Find where the given text appears and provide that cell's center as (X, Y) coordinate. 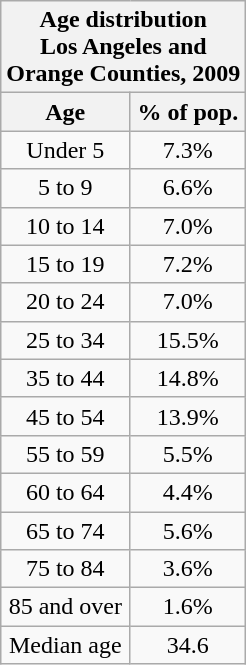
Age (66, 112)
65 to 74 (66, 531)
55 to 59 (66, 454)
15 to 19 (66, 264)
Age distributionLos Angeles andOrange Counties, 2009 (124, 47)
60 to 64 (66, 492)
% of pop. (188, 112)
3.6% (188, 569)
5.6% (188, 531)
5 to 9 (66, 188)
35 to 44 (66, 378)
7.2% (188, 264)
75 to 84 (66, 569)
25 to 34 (66, 340)
15.5% (188, 340)
13.9% (188, 416)
Median age (66, 645)
10 to 14 (66, 226)
6.6% (188, 188)
7.3% (188, 150)
1.6% (188, 607)
34.6 (188, 645)
5.5% (188, 454)
45 to 54 (66, 416)
20 to 24 (66, 302)
85 and over (66, 607)
14.8% (188, 378)
4.4% (188, 492)
Under 5 (66, 150)
